Pinpoint the cell where the given text exists, returning its (X, Y) midpoint coordinate. 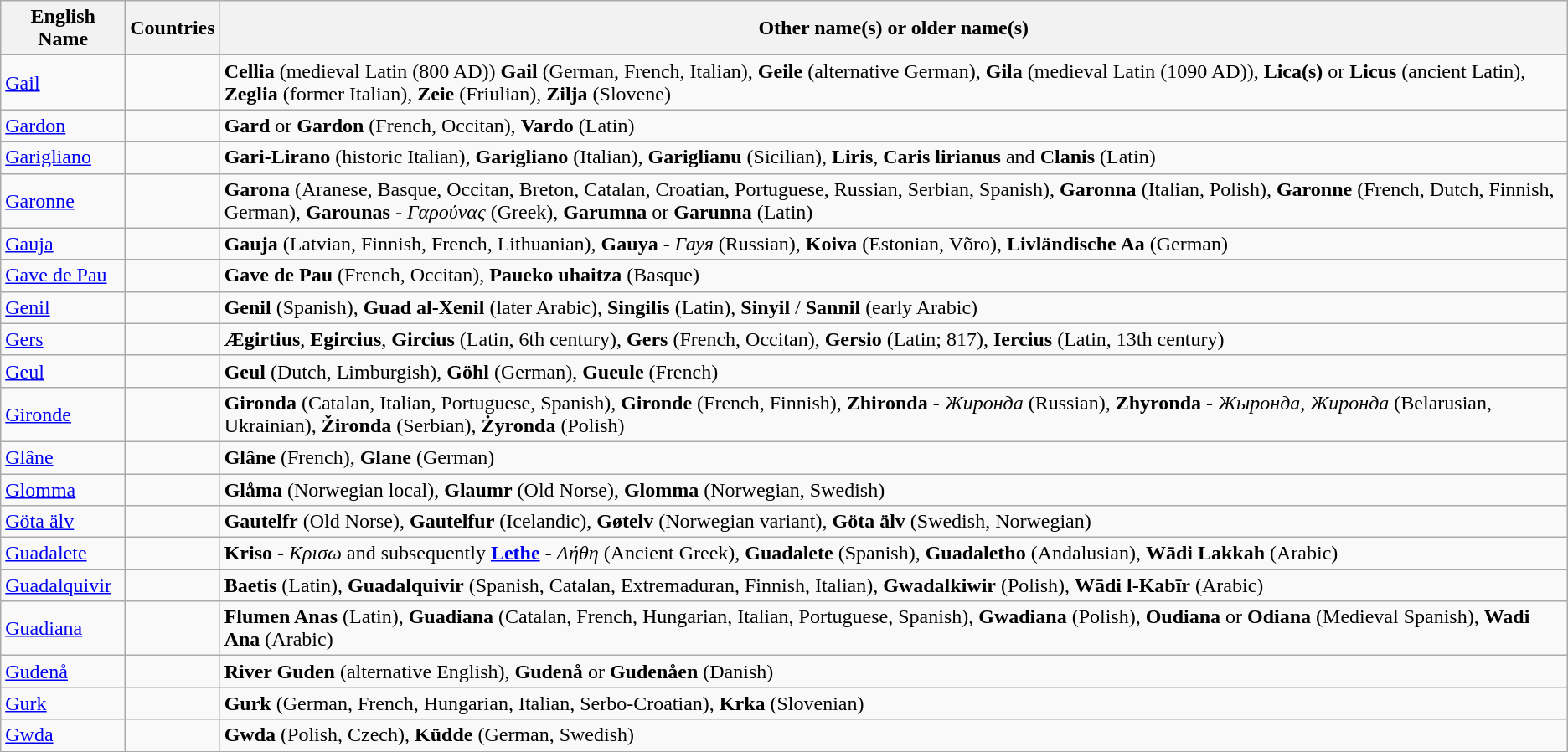
Gurk (64, 703)
Other name(s) or older name(s) (893, 28)
Ægirtius, Egircius, Gircius (Latin, 6th century), Gers (French, Occitan), Gersio (Latin; 817), Iercius (Latin, 13th century) (893, 339)
English Name (64, 28)
Glâne (French), Glane (German) (893, 457)
Göta älv (64, 522)
Countries (173, 28)
Gauja (64, 244)
Glåma (Norwegian local), Glaumr (Old Norse), Glomma (Norwegian, Swedish) (893, 490)
Kriso - Κρισω and subsequently Lethe - Λήθη (Ancient Greek), Guadalete (Spanish), Guadaletho (Andalusian), Wādi Lakkah (Arabic) (893, 554)
Garonne (64, 201)
Gurk (German, French, Hungarian, Italian, Serbo-Croatian), Krka (Slovenian) (893, 703)
Glâne (64, 457)
Guadalquivir (64, 585)
Gave de Pau (64, 276)
Guadalete (64, 554)
Guadiana (64, 628)
Gardon (64, 126)
Gudenå (64, 672)
Gari-Lirano (historic Italian), Garigliano (Italian), Gariglianu (Sicilian), Liris, Caris lirianus and Clanis (Latin) (893, 157)
Gwda (Polish, Czech), Küdde (German, Swedish) (893, 735)
Geul (Dutch, Limburgish), Göhl (German), Gueule (French) (893, 371)
Gail (64, 82)
River Guden (alternative English), Gudenå or Gudenåen (Danish) (893, 672)
Gwda (64, 735)
Gauja (Latvian, Finnish, French, Lithuanian), Gauya - Гауя (Russian), Koiva (Estonian, Võro), Livländische Aa (German) (893, 244)
Genil (64, 307)
Gers (64, 339)
Gironde (64, 414)
Gautelfr (Old Norse), Gautelfur (Icelandic), Gøtelv (Norwegian variant), Göta älv (Swedish, Norwegian) (893, 522)
Geul (64, 371)
Gard or Gardon (French, Occitan), Vardo (Latin) (893, 126)
Genil (Spanish), Guad al-Xenil (later Arabic), Singilis (Latin), Sinyil / Sannil (early Arabic) (893, 307)
Glomma (64, 490)
Baetis (Latin), Guadalquivir (Spanish, Catalan, Extremaduran, Finnish, Italian), Gwadalkiwir (Polish), Wādi l-Kabīr (Arabic) (893, 585)
Garigliano (64, 157)
Gave de Pau (French, Occitan), Paueko uhaitza (Basque) (893, 276)
